Provide the [x, y] coordinate of the cell's center where the given text is located.  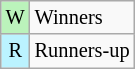
Runners-up [82, 51]
Winners [82, 17]
W [16, 17]
R [16, 51]
